Find where the given text appears and provide that cell's center as [x, y] coordinate. 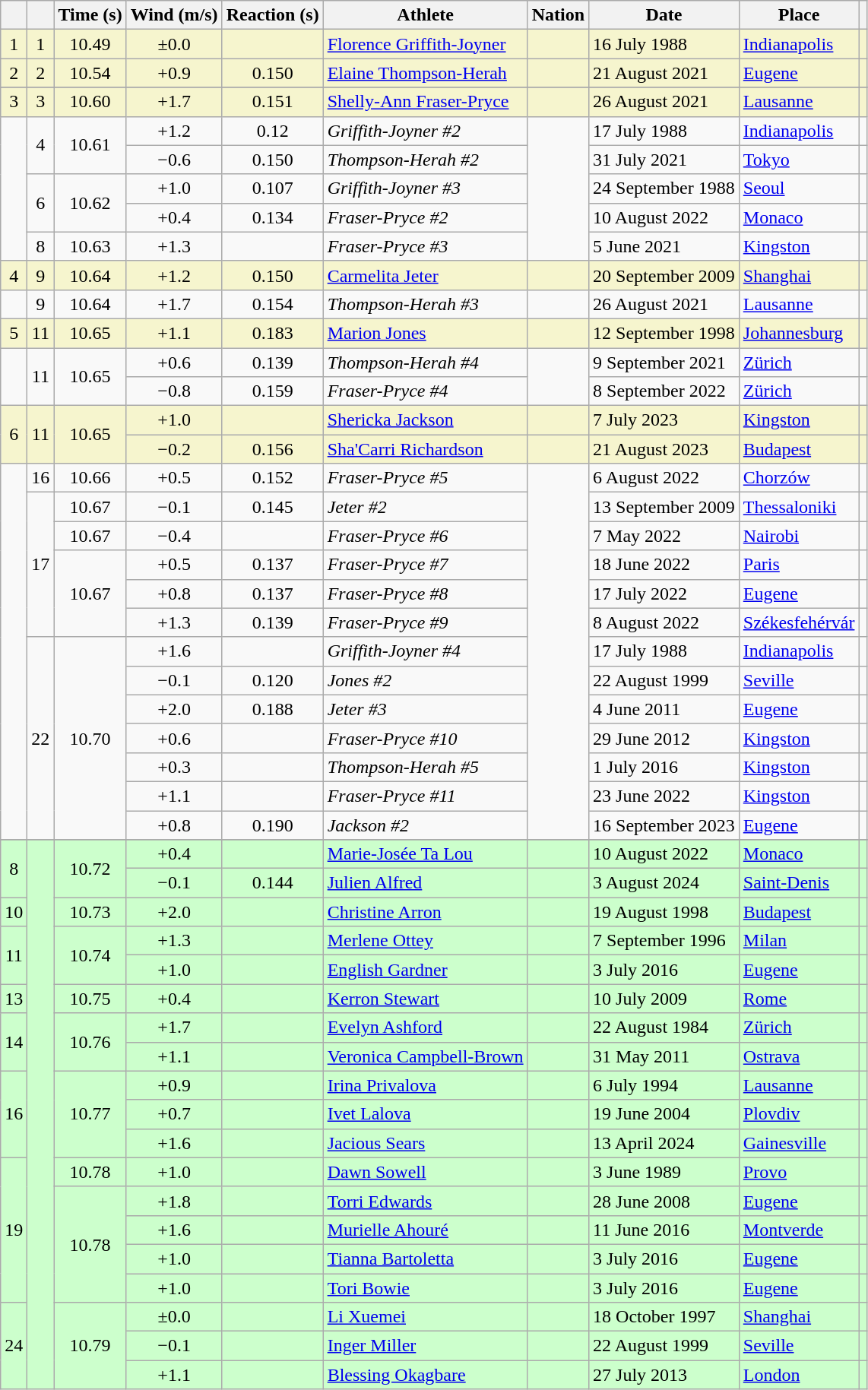
31 May 2011 [664, 1056]
10.63 [90, 246]
0.134 [272, 217]
0.145 [272, 507]
11 June 2016 [664, 1230]
Thessaloniki [799, 507]
3 June 1989 [664, 1172]
31 July 2021 [664, 160]
17 July 2022 [664, 594]
3 August 2024 [664, 883]
9 September 2021 [664, 363]
Rome [799, 999]
Plovdiv [799, 1114]
Shericka Jackson [426, 420]
22 August 1984 [664, 1027]
Fraser-Pryce #9 [426, 622]
Saint-Denis [799, 883]
Nairobi [799, 536]
29 June 2012 [664, 738]
Thompson-Herah #4 [426, 363]
Tianna Bartoletta [426, 1259]
Julien Alfred [426, 883]
16 September 2023 [664, 825]
0.151 [272, 102]
Reaction (s) [272, 15]
Provo [799, 1172]
−0.8 [174, 391]
Thompson-Herah #2 [426, 160]
19 August 1998 [664, 912]
Milan [799, 941]
23 June 2022 [664, 796]
13 [14, 999]
10.76 [90, 1042]
Thompson-Herah #5 [426, 767]
6 August 2022 [664, 478]
Merlene Ottey [426, 941]
Irina Privalova [426, 1085]
Ostrava [799, 1056]
10 July 2009 [664, 999]
Fraser-Pryce #10 [426, 738]
Chorzów [799, 478]
4 June 2011 [664, 709]
Gainesville [799, 1143]
Griffith-Joyner #2 [426, 131]
Murielle Ahouré [426, 1230]
Marie-Josée Ta Lou [426, 854]
10.62 [90, 203]
Fraser-Pryce #8 [426, 594]
5 [14, 333]
Jackson #2 [426, 825]
0.190 [272, 825]
10.74 [90, 955]
Athlete [426, 15]
10.70 [90, 738]
10.72 [90, 869]
7 May 2022 [664, 536]
8 August 2022 [664, 622]
Carmelita Jeter [426, 275]
10.49 [90, 44]
−0.6 [174, 160]
13 September 2009 [664, 507]
Date [664, 15]
0.183 [272, 333]
12 September 1998 [664, 333]
+1.8 [174, 1201]
16 July 1988 [664, 44]
Marion Jones [426, 333]
+0.7 [174, 1114]
Wind (m/s) [174, 15]
Tori Bowie [426, 1288]
0.156 [272, 449]
Kerron Stewart [426, 999]
0.154 [272, 304]
10 [14, 912]
0.188 [272, 709]
Evelyn Ashford [426, 1027]
10.75 [90, 999]
Torri Edwards [426, 1201]
17 [41, 565]
Place [799, 15]
20 September 2009 [664, 275]
Seoul [799, 188]
Jeter #2 [426, 507]
London [799, 1375]
Fraser-Pryce #3 [426, 246]
Fraser-Pryce #5 [426, 478]
13 April 2024 [664, 1143]
Paris [799, 565]
Elaine Thompson-Herah [426, 73]
Time (s) [90, 15]
6 July 1994 [664, 1085]
Fraser-Pryce #6 [426, 536]
English Gardner [426, 970]
8 September 2022 [664, 391]
27 July 2013 [664, 1375]
21 August 2021 [664, 73]
7 September 1996 [664, 941]
Fraser-Pryce #4 [426, 391]
1 July 2016 [664, 767]
Florence Griffith-Joyner [426, 44]
10.61 [90, 145]
Fraser-Pryce #7 [426, 565]
21 August 2023 [664, 449]
14 [14, 1042]
Ivet Lalova [426, 1114]
10.66 [90, 478]
Shelly-Ann Fraser-Pryce [426, 102]
Veronica Campbell-Brown [426, 1056]
Sha'Carri Richardson [426, 449]
Inger Miller [426, 1346]
Jeter #3 [426, 709]
Li Xuemei [426, 1317]
−0.4 [174, 536]
Székesfehérvár [799, 622]
Tokyo [799, 160]
18 October 1997 [664, 1317]
Griffith-Joyner #3 [426, 188]
10.60 [90, 102]
0.144 [272, 883]
24 September 1988 [664, 188]
10.73 [90, 912]
+0.3 [174, 767]
Christine Arron [426, 912]
10.54 [90, 73]
0.152 [272, 478]
19 [14, 1230]
10.79 [90, 1346]
Jones #2 [426, 680]
Nation [558, 15]
Griffith-Joyner #4 [426, 651]
Dawn Sowell [426, 1172]
5 June 2021 [664, 246]
Fraser-Pryce #11 [426, 796]
0.12 [272, 131]
Blessing Okagbare [426, 1375]
19 June 2004 [664, 1114]
−0.2 [174, 449]
0.107 [272, 188]
7 July 2023 [664, 420]
24 [14, 1346]
Montverde [799, 1230]
10.77 [90, 1114]
22 [41, 738]
Thompson-Herah #3 [426, 304]
Fraser-Pryce #2 [426, 217]
0.159 [272, 391]
0.120 [272, 680]
28 June 2008 [664, 1201]
Johannesburg [799, 333]
18 June 2022 [664, 565]
Jacious Sears [426, 1143]
